Capture the cell that displays the provided text and extract its (x, y) central coordinate. 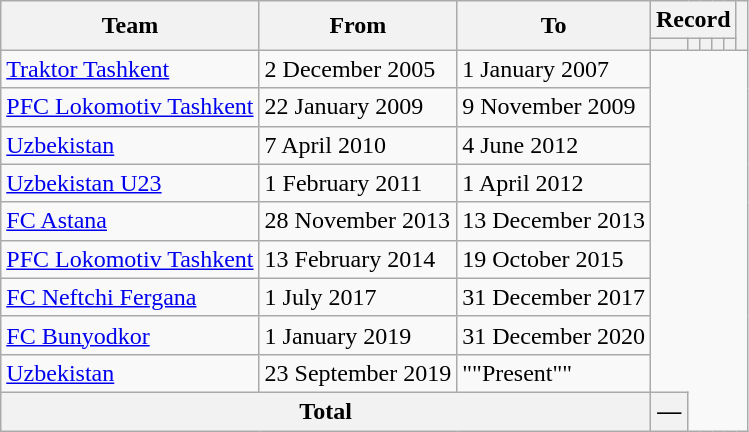
From (358, 26)
9 November 2009 (554, 107)
FC Neftchi Fergana (130, 297)
13 December 2013 (554, 221)
— (669, 411)
4 June 2012 (554, 145)
Record (693, 20)
19 October 2015 (554, 259)
13 February 2014 (358, 259)
1 January 2007 (554, 69)
1 July 2017 (358, 297)
31 December 2020 (554, 335)
Traktor Tashkent (130, 69)
1 January 2019 (358, 335)
1 February 2011 (358, 183)
7 April 2010 (358, 145)
Total (326, 411)
Uzbekistan U23 (130, 183)
31 December 2017 (554, 297)
1 April 2012 (554, 183)
28 November 2013 (358, 221)
FC Astana (130, 221)
23 September 2019 (358, 373)
22 January 2009 (358, 107)
Team (130, 26)
""Present"" (554, 373)
To (554, 26)
FC Bunyodkor (130, 335)
2 December 2005 (358, 69)
